Find where the given text appears and provide that cell's center as (X, Y) coordinate. 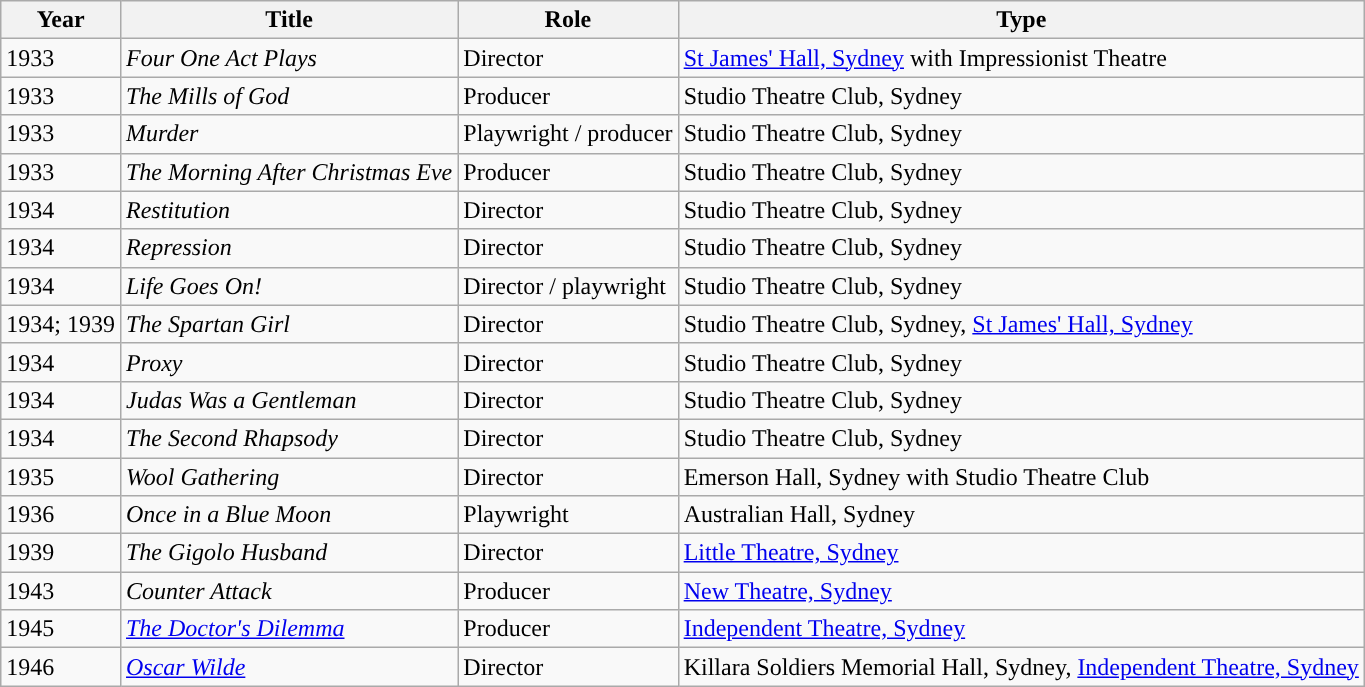
St James' Hall, Sydney with Impressionist Theatre (1021, 58)
Wool Gathering (288, 477)
Killara Soldiers Memorial Hall, Sydney, Independent Theatre, Sydney (1021, 667)
Life Goes On! (288, 286)
1943 (61, 591)
Murder (288, 134)
Restitution (288, 210)
Repression (288, 248)
1939 (61, 553)
Counter Attack (288, 591)
1934; 1939 (61, 324)
The Gigolo Husband (288, 553)
Playwright / producer (568, 134)
Little Theatre, Sydney (1021, 553)
The Mills of God (288, 96)
Emerson Hall, Sydney with Studio Theatre Club (1021, 477)
Type (1021, 20)
1945 (61, 629)
New Theatre, Sydney (1021, 591)
The Spartan Girl (288, 324)
Role (568, 20)
Title (288, 20)
Oscar Wilde (288, 667)
Director / playwright (568, 286)
Judas Was a Gentleman (288, 400)
Playwright (568, 515)
Four One Act Plays (288, 58)
1935 (61, 477)
Independent Theatre, Sydney (1021, 629)
Proxy (288, 362)
The Doctor's Dilemma (288, 629)
The Morning After Christmas Eve (288, 172)
1936 (61, 515)
Studio Theatre Club, Sydney, St James' Hall, Sydney (1021, 324)
Australian Hall, Sydney (1021, 515)
1946 (61, 667)
Once in a Blue Moon (288, 515)
The Second Rhapsody (288, 438)
Year (61, 20)
